Capture the cell that displays the provided text and extract its [x, y] central coordinate. 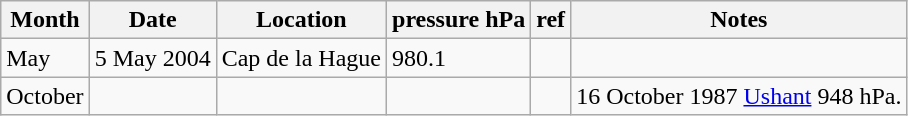
May [45, 58]
pressure hPa [459, 20]
Date [152, 20]
Location [301, 20]
16 October 1987 Ushant 948 hPa. [739, 96]
Cap de la Hague [301, 58]
October [45, 96]
Notes [739, 20]
5 May 2004 [152, 58]
Month [45, 20]
ref [551, 20]
980.1 [459, 58]
